Output the (X, Y) coordinate of the center of the cell containing the given text.  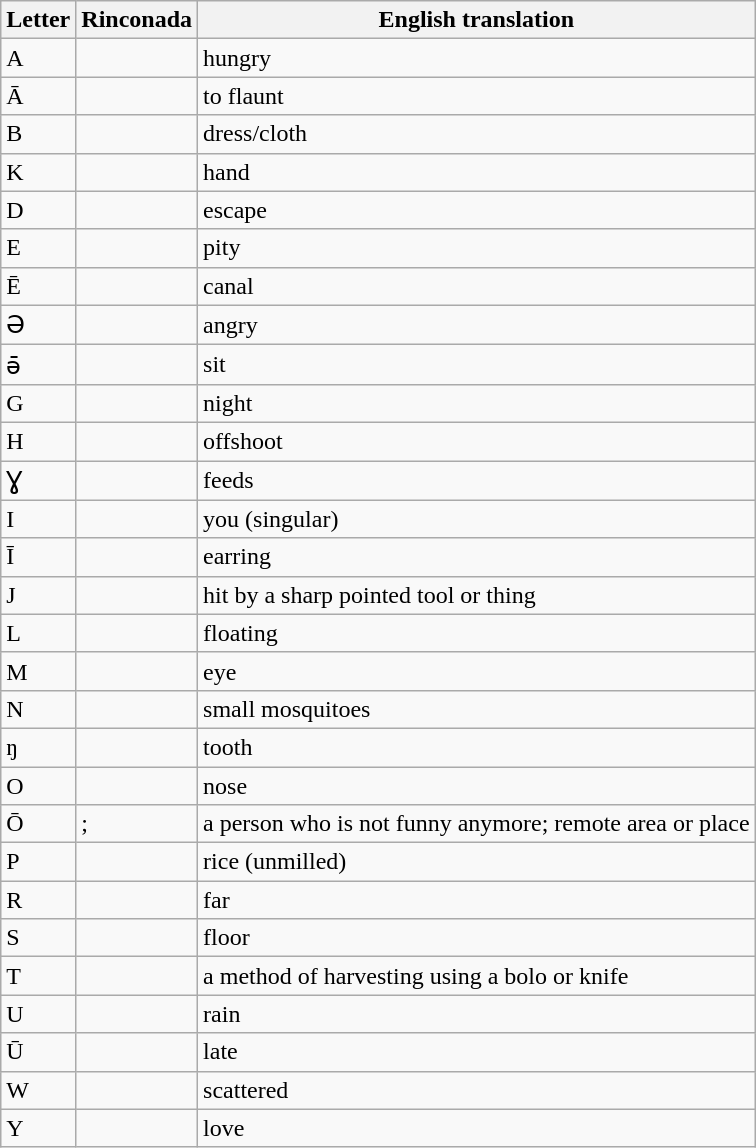
ə̄ (38, 365)
B (38, 134)
earring (477, 557)
scattered (477, 1090)
ŋ (38, 747)
you (singular) (477, 519)
Ī (38, 557)
; (137, 824)
J (38, 595)
a person who is not funny anymore; remote area or place (477, 824)
S (38, 938)
small mosquitoes (477, 709)
rain (477, 1014)
love (477, 1128)
far (477, 900)
Letter (38, 20)
Ū (38, 1052)
O (38, 785)
H (38, 441)
nose (477, 785)
Ə (38, 325)
pity (477, 248)
English translation (477, 20)
hand (477, 172)
angry (477, 325)
Rinconada (137, 20)
Ɣ (38, 480)
feeds (477, 480)
eye (477, 671)
Ē (38, 286)
a method of harvesting using a bolo or knife (477, 976)
L (38, 633)
I (38, 519)
U (38, 1014)
hit by a sharp pointed tool or thing (477, 595)
Y (38, 1128)
tooth (477, 747)
floating (477, 633)
night (477, 403)
A (38, 58)
rice (unmilled) (477, 862)
to flaunt (477, 96)
T (38, 976)
E (38, 248)
Ā (38, 96)
late (477, 1052)
canal (477, 286)
Ō (38, 824)
sit (477, 365)
D (38, 210)
N (38, 709)
dress/cloth (477, 134)
hungry (477, 58)
offshoot (477, 441)
G (38, 403)
R (38, 900)
K (38, 172)
floor (477, 938)
escape (477, 210)
W (38, 1090)
M (38, 671)
P (38, 862)
